Return [x, y] of the center of cell containing provided text 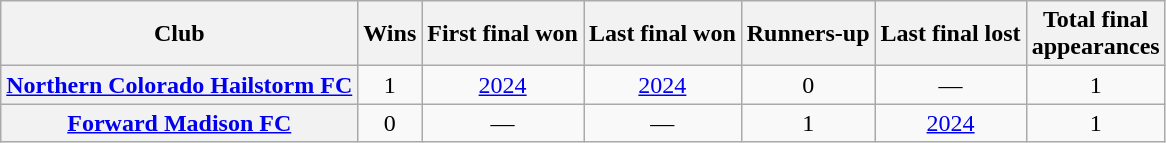
Northern Colorado Hailstorm FC [180, 85]
Runners-up [808, 34]
Wins [390, 34]
Last final lost [950, 34]
First final won [503, 34]
Club [180, 34]
Last final won [663, 34]
Total finalappearances [1096, 34]
Forward Madison FC [180, 123]
